Pinpoint the cell where the given text exists, returning its (x, y) midpoint coordinate. 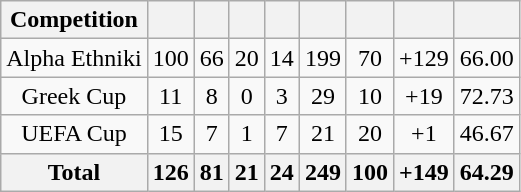
+149 (424, 172)
Competition (74, 20)
8 (212, 96)
Alpha Ethniki (74, 58)
14 (282, 58)
Greek Cup (74, 96)
199 (322, 58)
66.00 (486, 58)
81 (212, 172)
46.67 (486, 134)
15 (170, 134)
3 (282, 96)
+1 (424, 134)
66 (212, 58)
+129 (424, 58)
126 (170, 172)
0 (246, 96)
72.73 (486, 96)
29 (322, 96)
10 (370, 96)
11 (170, 96)
Total (74, 172)
64.29 (486, 172)
1 (246, 134)
+19 (424, 96)
249 (322, 172)
24 (282, 172)
UEFA Cup (74, 134)
70 (370, 58)
